Return [X, Y] of the center of cell containing provided text 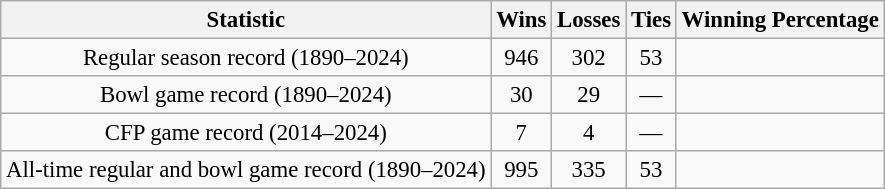
995 [522, 170]
Ties [652, 20]
30 [522, 95]
Wins [522, 20]
302 [589, 58]
335 [589, 170]
Regular season record (1890–2024) [246, 58]
29 [589, 95]
Statistic [246, 20]
7 [522, 133]
Bowl game record (1890–2024) [246, 95]
Winning Percentage [780, 20]
4 [589, 133]
946 [522, 58]
CFP game record (2014–2024) [246, 133]
All-time regular and bowl game record (1890–2024) [246, 170]
Losses [589, 20]
